Return the [x, y] coordinate for the center point of the cell that contains the specified text.  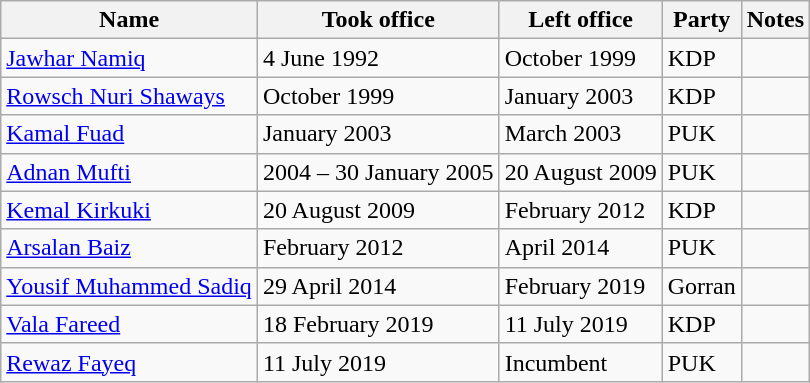
Arsalan Baiz [130, 248]
Vala Fareed [130, 324]
4 June 1992 [378, 58]
February 2019 [580, 286]
Jawhar Namiq [130, 58]
Name [130, 20]
Gorran [702, 286]
Took office [378, 20]
18 February 2019 [378, 324]
April 2014 [580, 248]
Party [702, 20]
March 2003 [580, 134]
Rowsch Nuri Shaways [130, 96]
2004 – 30 January 2005 [378, 172]
Notes [775, 20]
Left office [580, 20]
Incumbent [580, 362]
Rewaz Fayeq [130, 362]
Adnan Mufti [130, 172]
Yousif Muhammed Sadiq [130, 286]
Kamal Fuad [130, 134]
29 April 2014 [378, 286]
Kemal Kirkuki [130, 210]
